Detect which cell encompasses the target text, then output its [X, Y] center coordinate. 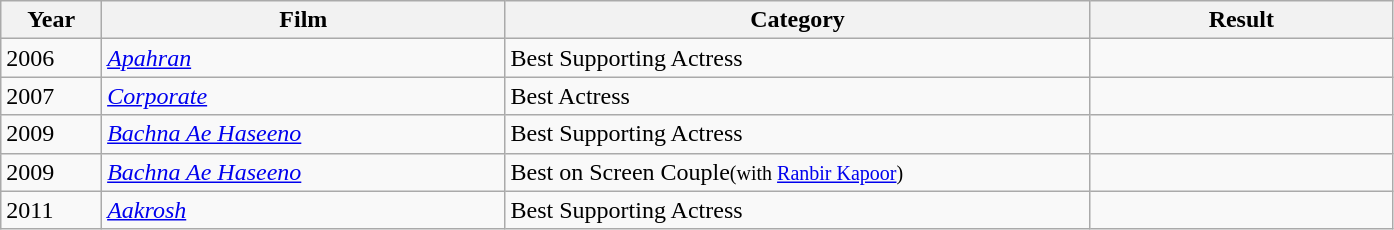
Apahran [304, 58]
2006 [52, 58]
Best on Screen Couple(with Ranbir Kapoor) [798, 172]
2011 [52, 210]
Film [304, 20]
Result [1242, 20]
Best Actress [798, 96]
Corporate [304, 96]
Aakrosh [304, 210]
2007 [52, 96]
Category [798, 20]
Year [52, 20]
